Capture the cell that displays the provided text and extract its [x, y] central coordinate. 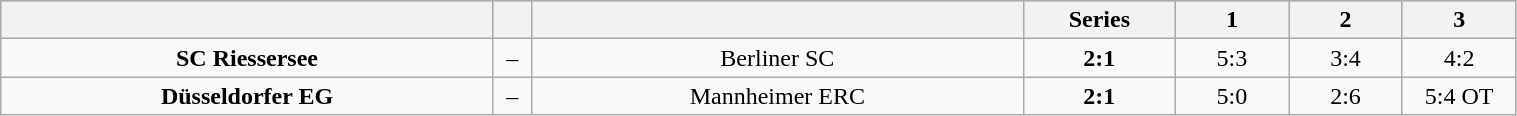
Series [1100, 20]
5:4 OT [1459, 96]
1 [1232, 20]
SC Riessersee [247, 58]
Düsseldorfer EG [247, 96]
Berliner SC [777, 58]
3 [1459, 20]
3:4 [1346, 58]
Mannheimer ERC [777, 96]
4:2 [1459, 58]
2:6 [1346, 96]
5:3 [1232, 58]
2 [1346, 20]
5:0 [1232, 96]
